Return the (X, Y) coordinate for the center point of the cell that contains the specified text.  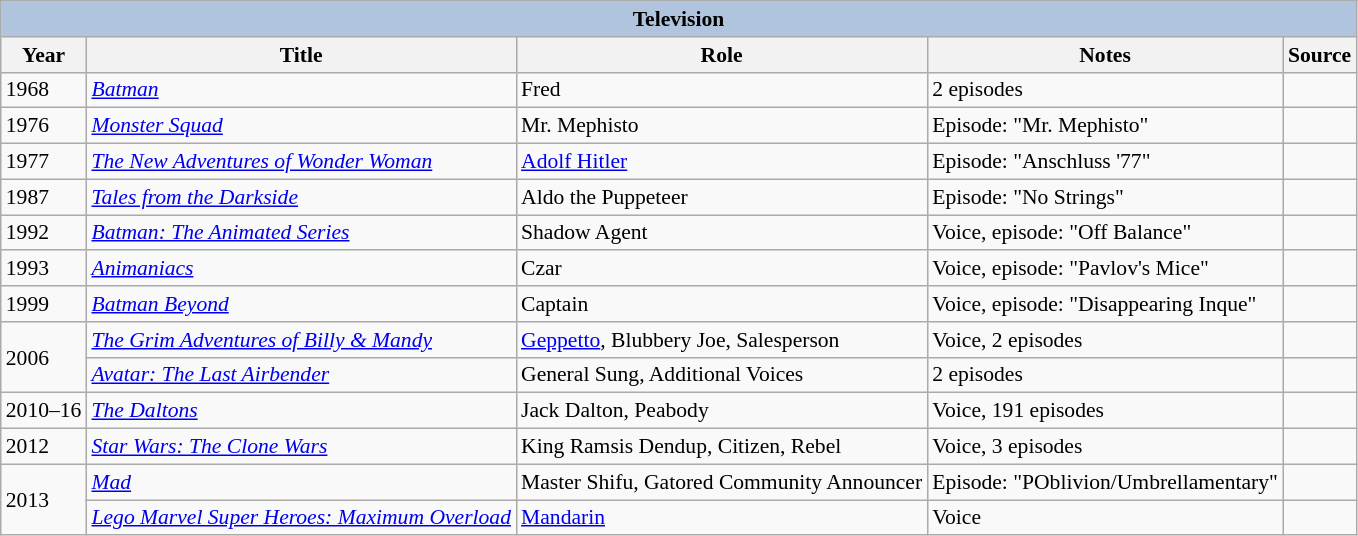
Batman (301, 90)
General Sung, Additional Voices (722, 375)
Monster Squad (301, 126)
Voice (1105, 518)
Notes (1105, 55)
Voice, episode: "Pavlov's Mice" (1105, 269)
1999 (44, 304)
The Grim Adventures of Billy & Mandy (301, 340)
Adolf Hitler (722, 162)
1987 (44, 197)
Title (301, 55)
Voice, 191 episodes (1105, 411)
Voice, episode: "Off Balance" (1105, 233)
Batman: The Animated Series (301, 233)
Mandarin (722, 518)
King Ramsis Dendup, Citizen, Rebel (722, 447)
Czar (722, 269)
Master Shifu, Gatored Community Announcer (722, 482)
Geppetto, Blubbery Joe, Salesperson (722, 340)
1968 (44, 90)
2012 (44, 447)
Animaniacs (301, 269)
Source (1320, 55)
Episode: "No Strings" (1105, 197)
1976 (44, 126)
Aldo the Puppeteer (722, 197)
Captain (722, 304)
1992 (44, 233)
Batman Beyond (301, 304)
1977 (44, 162)
Year (44, 55)
Episode: "Anschluss '77" (1105, 162)
Television (678, 19)
Role (722, 55)
Fred (722, 90)
1993 (44, 269)
Episode: "POblivion/Umbrellamentary" (1105, 482)
Star Wars: The Clone Wars (301, 447)
2013 (44, 500)
Voice, 3 episodes (1105, 447)
The New Adventures of Wonder Woman (301, 162)
2010–16 (44, 411)
Mr. Mephisto (722, 126)
The Daltons (301, 411)
Voice, 2 episodes (1105, 340)
Avatar: The Last Airbender (301, 375)
Jack Dalton, Peabody (722, 411)
Mad (301, 482)
Tales from the Darkside (301, 197)
2006 (44, 358)
Voice, episode: "Disappearing Inque" (1105, 304)
Lego Marvel Super Heroes: Maximum Overload (301, 518)
Episode: "Mr. Mephisto" (1105, 126)
Shadow Agent (722, 233)
